Detect which cell encompasses the target text, then output its [X, Y] center coordinate. 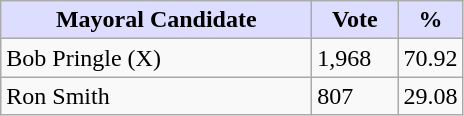
29.08 [430, 96]
1,968 [355, 58]
Vote [355, 20]
Mayoral Candidate [156, 20]
Ron Smith [156, 96]
Bob Pringle (X) [156, 58]
% [430, 20]
70.92 [430, 58]
807 [355, 96]
